Find where the given text appears and provide that cell's center as [x, y] coordinate. 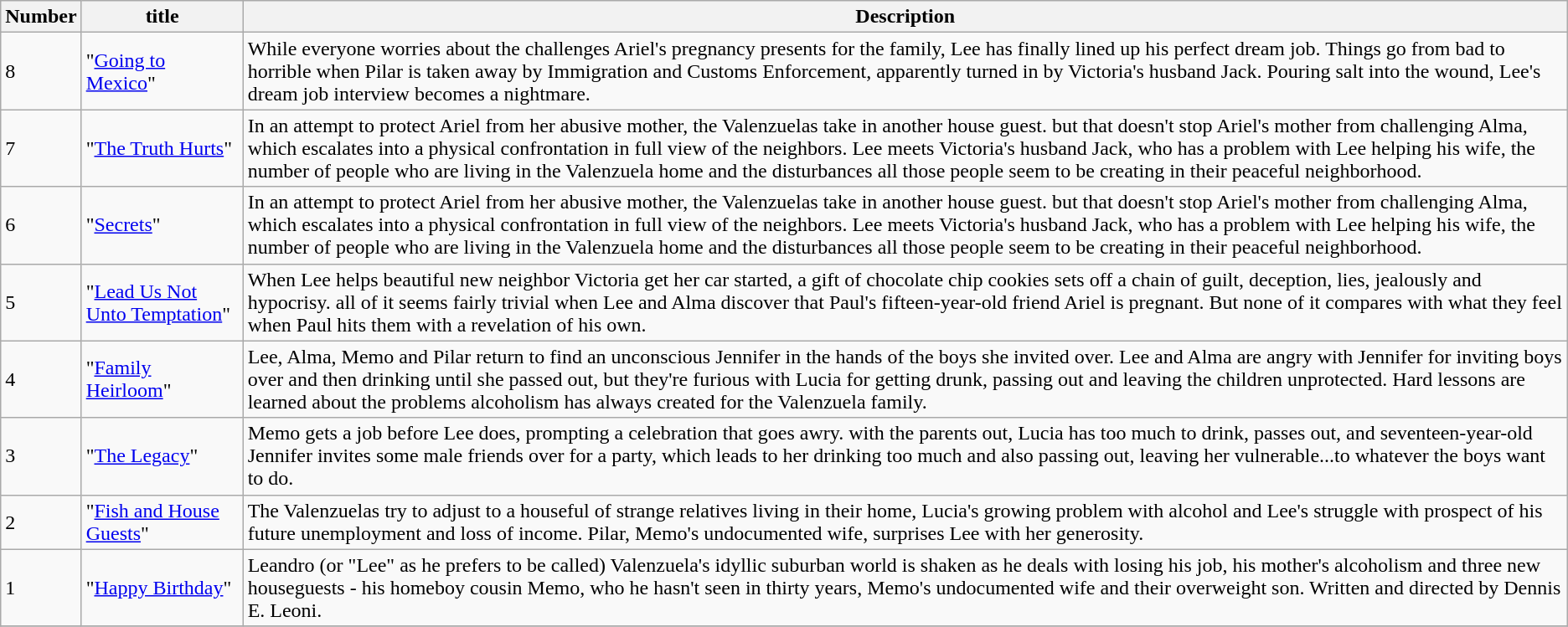
"Family Heirloom" [162, 379]
"Lead Us Not Unto Temptation" [162, 302]
title [162, 17]
Number [41, 17]
7 [41, 148]
3 [41, 456]
2 [41, 522]
"The Truth Hurts" [162, 148]
"Secrets" [162, 225]
"The Legacy" [162, 456]
"Going to Mexico" [162, 71]
"Fish and House Guests" [162, 522]
1 [41, 588]
"Happy Birthday" [162, 588]
Description [905, 17]
5 [41, 302]
6 [41, 225]
8 [41, 71]
4 [41, 379]
